For the text-containing cell, return its midpoint in [x, y] coordinate format. 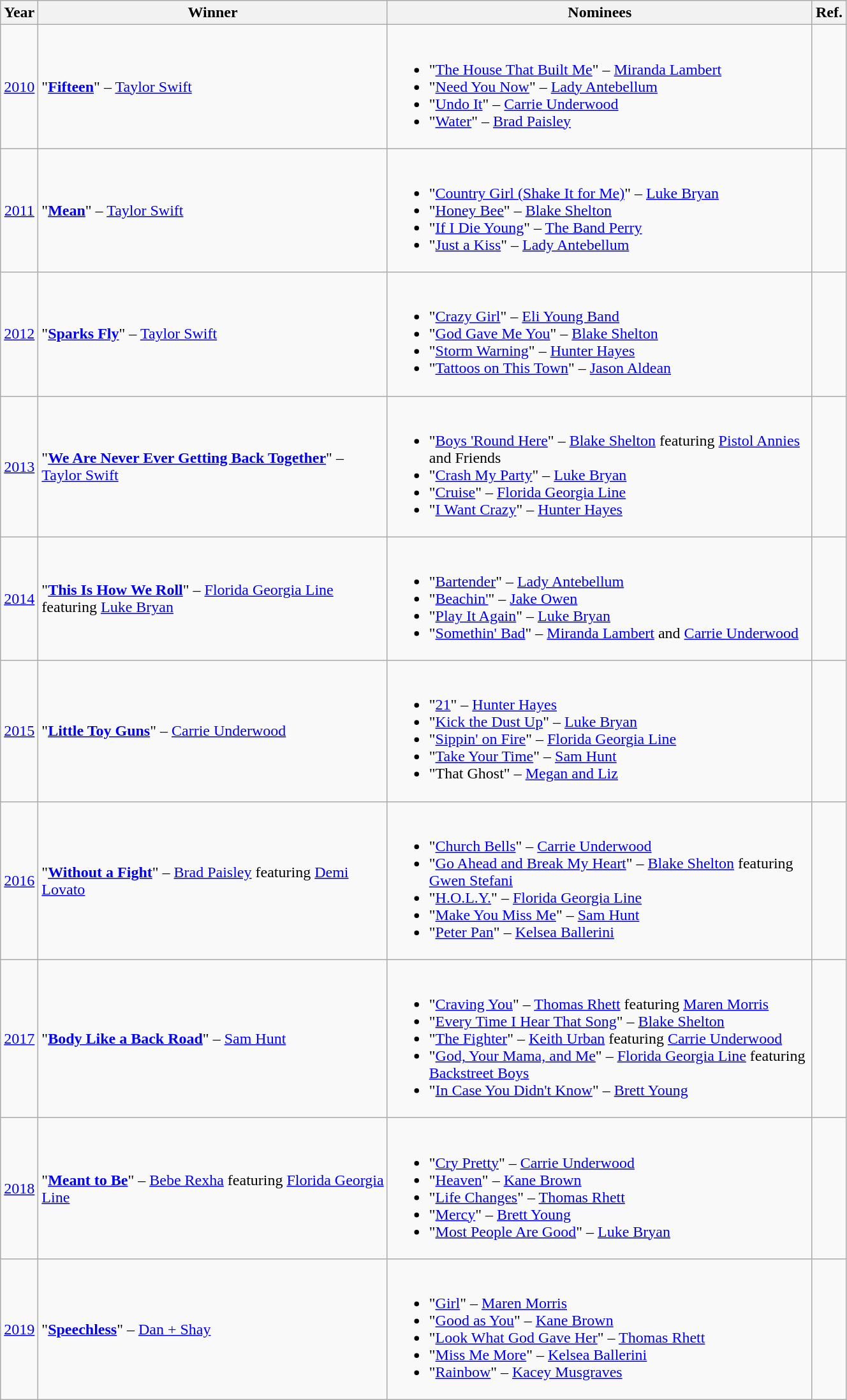
2017 [19, 1039]
Year [19, 13]
"Speechless" – Dan + Shay [213, 1329]
Nominees [600, 13]
"Crazy Girl" – Eli Young Band"God Gave Me You" – Blake Shelton"Storm Warning" – Hunter Hayes"Tattoos on This Town" – Jason Aldean [600, 334]
2018 [19, 1188]
2013 [19, 467]
"Without a Fight" – Brad Paisley featuring Demi Lovato [213, 880]
"Body Like a Back Road" – Sam Hunt [213, 1039]
2015 [19, 731]
"Little Toy Guns" – Carrie Underwood [213, 731]
"Meant to Be" – Bebe Rexha featuring Florida Georgia Line [213, 1188]
"Bartender" – Lady Antebellum"Beachin'" – Jake Owen"Play It Again" – Luke Bryan"Somethin' Bad" – Miranda Lambert and Carrie Underwood [600, 599]
"Sparks Fly" – Taylor Swift [213, 334]
2019 [19, 1329]
2016 [19, 880]
2012 [19, 334]
"This Is How We Roll" – Florida Georgia Line featuring Luke Bryan [213, 599]
"We Are Never Ever Getting Back Together" – Taylor Swift [213, 467]
"21" – Hunter Hayes"Kick the Dust Up" – Luke Bryan"Sippin' on Fire" – Florida Georgia Line"Take Your Time" – Sam Hunt"That Ghost" – Megan and Liz [600, 731]
Winner [213, 13]
2011 [19, 210]
"Cry Pretty" – Carrie Underwood"Heaven" – Kane Brown"Life Changes" – Thomas Rhett"Mercy" – Brett Young"Most People Are Good" – Luke Bryan [600, 1188]
2010 [19, 87]
"Fifteen" – Taylor Swift [213, 87]
"Country Girl (Shake It for Me)" – Luke Bryan"Honey Bee" – Blake Shelton"If I Die Young" – The Band Perry"Just a Kiss" – Lady Antebellum [600, 210]
Ref. [829, 13]
"The House That Built Me" – Miranda Lambert"Need You Now" – Lady Antebellum"Undo It" – Carrie Underwood"Water" – Brad Paisley [600, 87]
"Mean" – Taylor Swift [213, 210]
"Girl" – Maren Morris"Good as You" – Kane Brown"Look What God Gave Her" – Thomas Rhett"Miss Me More" – Kelsea Ballerini"Rainbow" – Kacey Musgraves [600, 1329]
2014 [19, 599]
